Provide the [X, Y] coordinate of the cell's center where the given text is located.  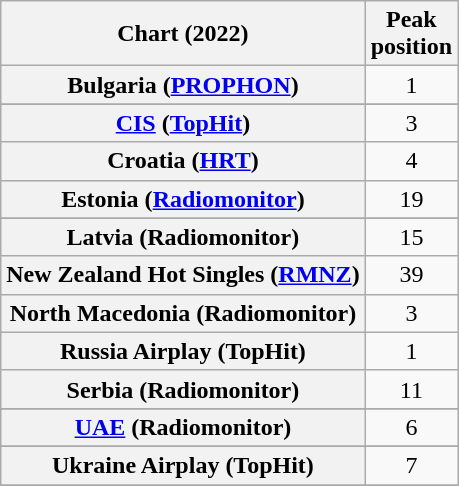
Bulgaria (PROPHON) [183, 85]
19 [411, 199]
Ukraine Airplay (TopHit) [183, 465]
7 [411, 465]
CIS (TopHit) [183, 123]
Estonia (Radiomonitor) [183, 199]
11 [411, 389]
4 [411, 161]
6 [411, 427]
UAE (Radiomonitor) [183, 427]
Chart (2022) [183, 34]
Peakposition [411, 34]
North Macedonia (Radiomonitor) [183, 313]
Latvia (Radiomonitor) [183, 237]
New Zealand Hot Singles (RMNZ) [183, 275]
Russia Airplay (TopHit) [183, 351]
Croatia (HRT) [183, 161]
39 [411, 275]
Serbia (Radiomonitor) [183, 389]
15 [411, 237]
